Capture the cell that displays the provided text and extract its (x, y) central coordinate. 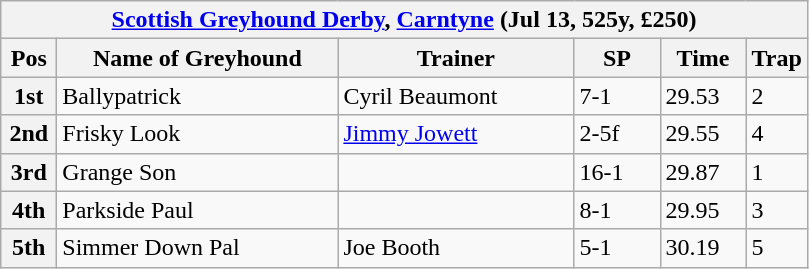
Time (703, 58)
Trap (776, 58)
2 (776, 96)
Simmer Down Pal (198, 248)
1 (776, 172)
1st (29, 96)
Ballypatrick (198, 96)
Joe Booth (456, 248)
29.55 (703, 134)
29.53 (703, 96)
Trainer (456, 58)
5th (29, 248)
2nd (29, 134)
4th (29, 210)
SP (617, 58)
4 (776, 134)
3rd (29, 172)
30.19 (703, 248)
2-5f (617, 134)
5-1 (617, 248)
3 (776, 210)
Pos (29, 58)
5 (776, 248)
29.95 (703, 210)
Parkside Paul (198, 210)
29.87 (703, 172)
Grange Son (198, 172)
Cyril Beaumont (456, 96)
Name of Greyhound (198, 58)
7-1 (617, 96)
Frisky Look (198, 134)
Scottish Greyhound Derby, Carntyne (Jul 13, 525y, £250) (404, 20)
16-1 (617, 172)
8-1 (617, 210)
Jimmy Jowett (456, 134)
